Return (X, Y) of the center of cell containing provided text 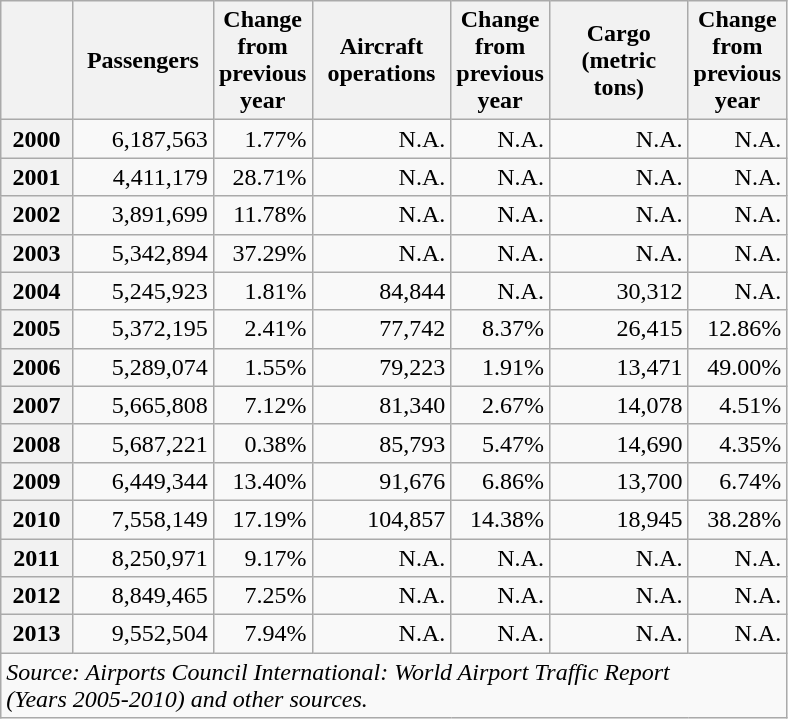
Cargo(metric tons) (618, 60)
81,340 (382, 405)
5,687,221 (142, 443)
Source: Airports Council International: World Airport Traffic Report(Years 2005-2010) and other sources. (394, 686)
14.38% (500, 519)
2006 (37, 367)
9.17% (262, 557)
2002 (37, 215)
7.94% (262, 634)
6.86% (500, 481)
5,665,808 (142, 405)
2005 (37, 329)
1.77% (262, 139)
5,342,894 (142, 253)
5,245,923 (142, 291)
7.12% (262, 405)
85,793 (382, 443)
12.86% (738, 329)
4.35% (738, 443)
5,289,074 (142, 367)
2010 (37, 519)
2007 (37, 405)
4,411,179 (142, 177)
2008 (37, 443)
2003 (37, 253)
2011 (37, 557)
84,844 (382, 291)
11.78% (262, 215)
2013 (37, 634)
91,676 (382, 481)
1.91% (500, 367)
4.51% (738, 405)
13,471 (618, 367)
49.00% (738, 367)
8.37% (500, 329)
8,250,971 (142, 557)
38.28% (738, 519)
3,891,699 (142, 215)
5,372,195 (142, 329)
37.29% (262, 253)
6,187,563 (142, 139)
7.25% (262, 596)
0.38% (262, 443)
30,312 (618, 291)
7,558,149 (142, 519)
6,449,344 (142, 481)
6.74% (738, 481)
13,700 (618, 481)
2.67% (500, 405)
2001 (37, 177)
Passengers (142, 60)
18,945 (618, 519)
13.40% (262, 481)
77,742 (382, 329)
17.19% (262, 519)
9,552,504 (142, 634)
5.47% (500, 443)
79,223 (382, 367)
1.55% (262, 367)
2009 (37, 481)
1.81% (262, 291)
14,078 (618, 405)
8,849,465 (142, 596)
2000 (37, 139)
Aircraft operations (382, 60)
2004 (37, 291)
26,415 (618, 329)
14,690 (618, 443)
104,857 (382, 519)
2.41% (262, 329)
2012 (37, 596)
28.71% (262, 177)
